Provide the [X, Y] coordinate of the cell's center where the given text is located.  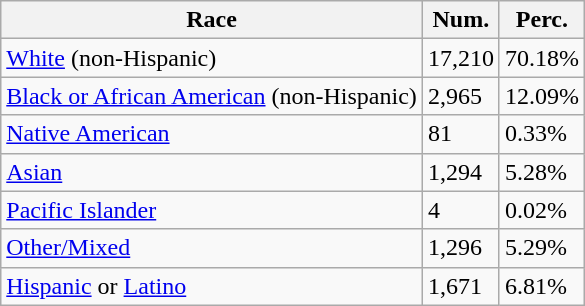
Black or African American (non-Hispanic) [212, 96]
17,210 [460, 58]
Pacific Islander [212, 210]
1,294 [460, 172]
70.18% [542, 58]
Native American [212, 134]
81 [460, 134]
6.81% [542, 286]
0.33% [542, 134]
Hispanic or Latino [212, 286]
White (non-Hispanic) [212, 58]
1,671 [460, 286]
Asian [212, 172]
4 [460, 210]
2,965 [460, 96]
1,296 [460, 248]
5.28% [542, 172]
Perc. [542, 20]
0.02% [542, 210]
12.09% [542, 96]
Num. [460, 20]
Other/Mixed [212, 248]
5.29% [542, 248]
Race [212, 20]
